Extract the (X, Y) coordinate from the center of the cell holding the provided text.  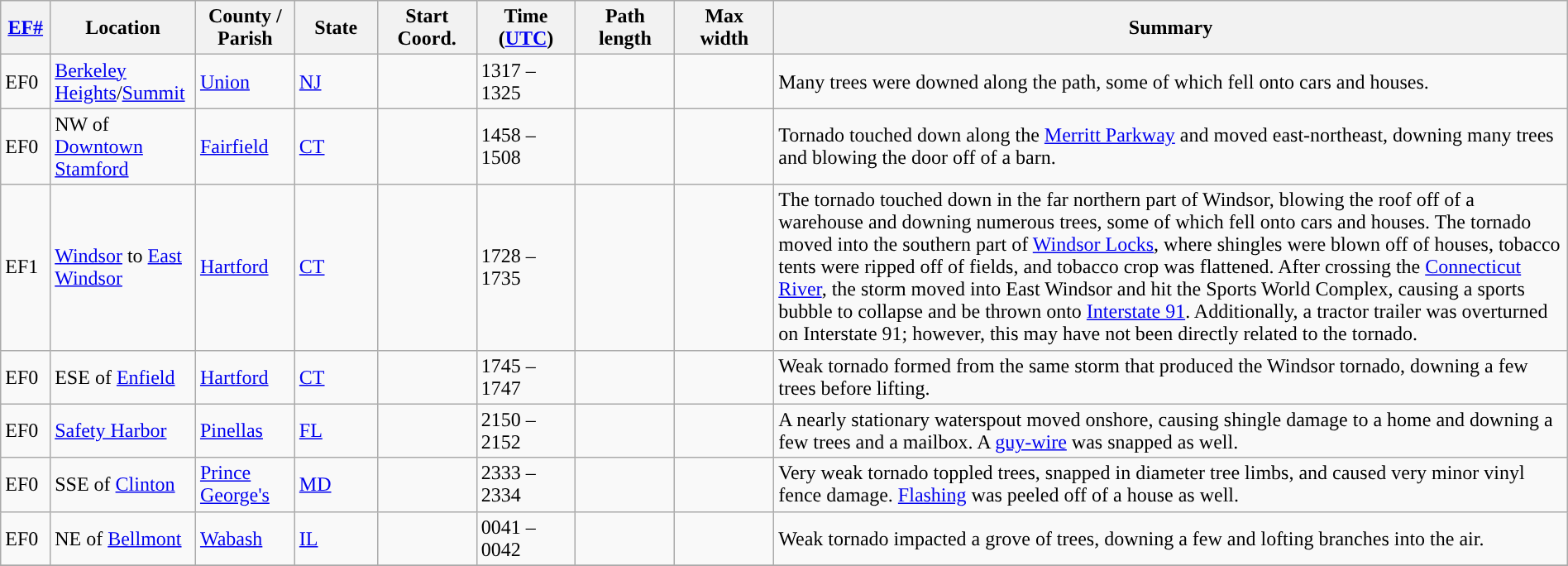
EF1 (26, 267)
SSE of Clinton (123, 485)
IL (336, 538)
FL (336, 430)
Berkeley Heights/Summit (123, 81)
NJ (336, 81)
1458 – 1508 (526, 146)
Fairfield (245, 146)
Path length (625, 28)
Summary (1171, 28)
ESE of Enfield (123, 377)
County / Parish (245, 28)
Tornado touched down along the Merritt Parkway and moved east-northeast, downing many trees and blowing the door off of a barn. (1171, 146)
Weak tornado formed from the same storm that produced the Windsor tornado, downing a few trees before lifting. (1171, 377)
EF# (26, 28)
NE of Bellmont (123, 538)
Prince George's (245, 485)
NW of Downtown Stamford (123, 146)
Location (123, 28)
Start Coord. (427, 28)
2333 – 2334 (526, 485)
1745 – 1747 (526, 377)
2150 – 2152 (526, 430)
0041 – 0042 (526, 538)
1317 – 1325 (526, 81)
Windsor to East Windsor (123, 267)
Time (UTC) (526, 28)
Max width (724, 28)
MD (336, 485)
Union (245, 81)
State (336, 28)
Pinellas (245, 430)
Wabash (245, 538)
1728 – 1735 (526, 267)
Weak tornado impacted a grove of trees, downing a few and lofting branches into the air. (1171, 538)
Safety Harbor (123, 430)
A nearly stationary waterspout moved onshore, causing shingle damage to a home and downing a few trees and a mailbox. A guy-wire was snapped as well. (1171, 430)
Many trees were downed along the path, some of which fell onto cars and houses. (1171, 81)
